Scan for the cell matching the given text and deliver its [X, Y] coordinate at center. 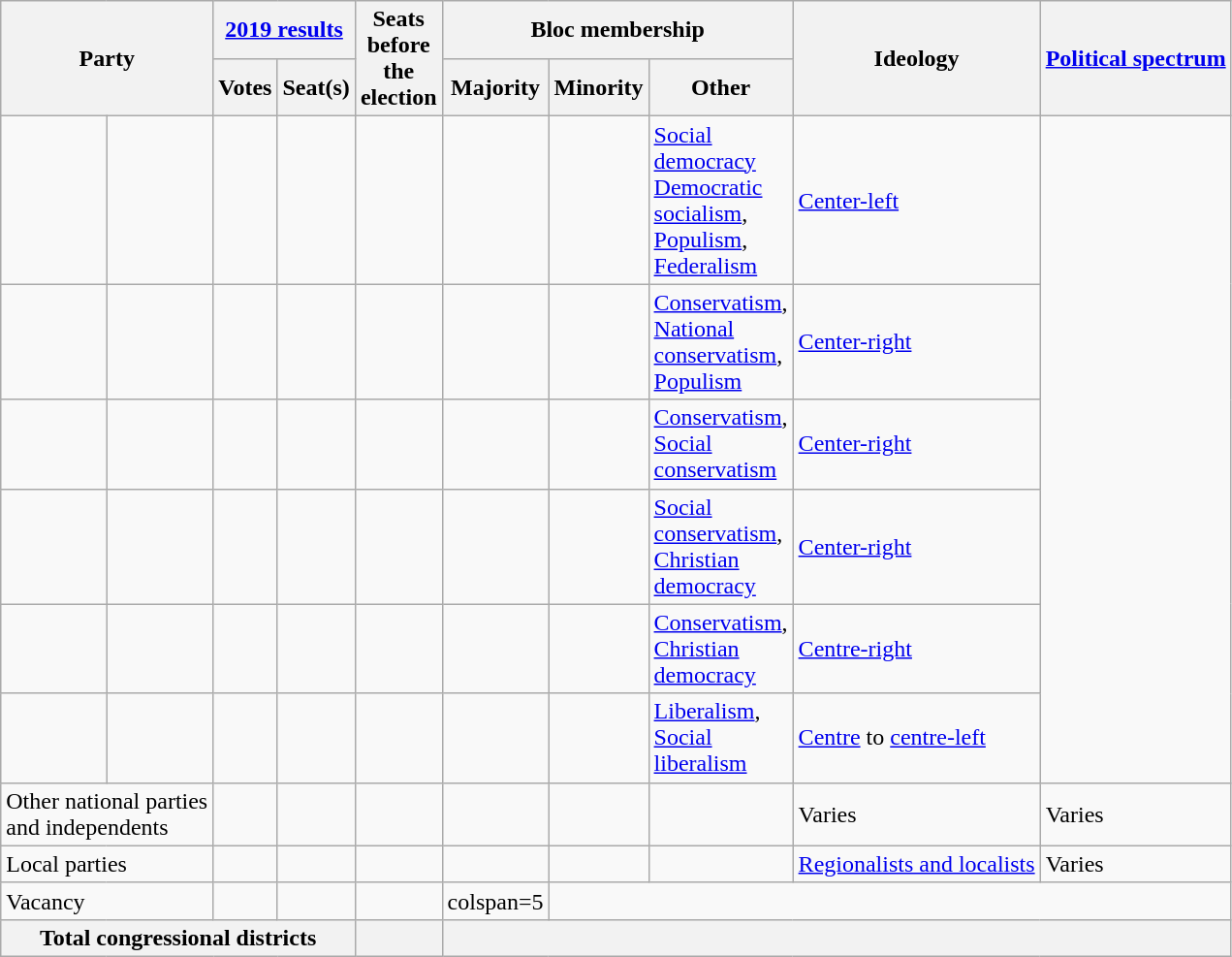
Majority [495, 87]
Ideology [917, 58]
Vacancy [107, 901]
Regionalists and localists [917, 864]
Local parties [107, 864]
Conservatism, Christian democracy [721, 649]
Bloc membership [617, 30]
2019 results [285, 30]
Seat(s) [316, 87]
colspan=5 [495, 901]
Party [107, 58]
Seats before the election [398, 58]
Other [721, 87]
Social democracy Democratic socialism, Populism, Federalism [721, 200]
Conservatism, Social conservatism [721, 444]
Social conservatism, Christian democracy [721, 547]
Other national partiesand independents [107, 814]
Centre-right [917, 649]
Political spectrum [1136, 58]
Center-left [917, 200]
Minority [599, 87]
Conservatism, National conservatism, Populism [721, 341]
Centre to centre-left [917, 738]
Votes [245, 87]
Liberalism, Social liberalism [721, 738]
Total congressional districts [178, 938]
